Find where the given text appears and provide that cell's center as (x, y) coordinate. 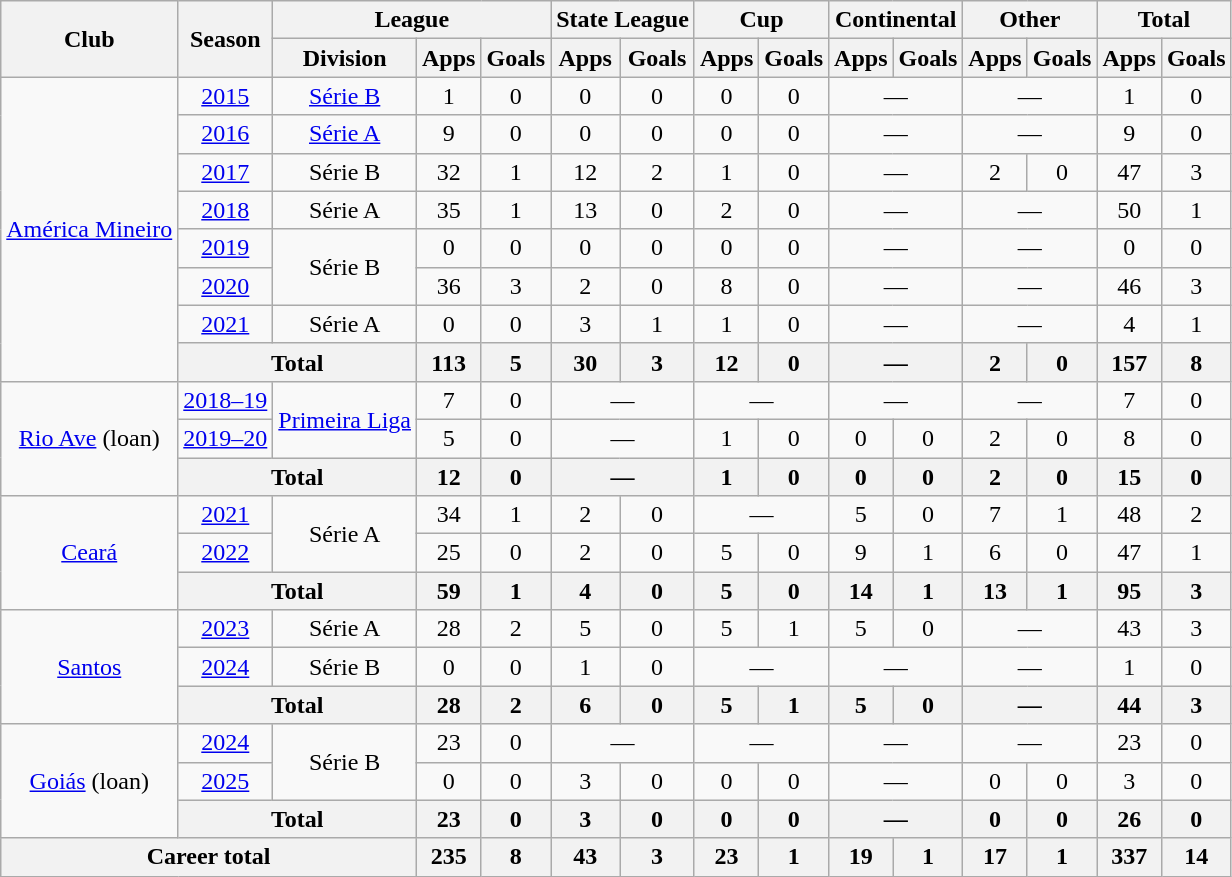
19 (861, 857)
17 (995, 857)
Rio Ave (loan) (90, 438)
América Mineiro (90, 229)
State League (623, 20)
2018 (226, 210)
337 (1129, 857)
59 (449, 591)
50 (1129, 210)
2022 (226, 553)
2019 (226, 248)
34 (449, 515)
2018–19 (226, 400)
25 (449, 553)
Goiás (loan) (90, 781)
46 (1129, 286)
Santos (90, 667)
26 (1129, 819)
2025 (226, 781)
2023 (226, 629)
30 (586, 362)
League (412, 20)
235 (449, 857)
2017 (226, 172)
48 (1129, 515)
95 (1129, 591)
Cup (761, 20)
Division (345, 58)
2016 (226, 134)
157 (1129, 362)
2020 (226, 286)
Club (90, 39)
Season (226, 39)
2015 (226, 96)
Ceará (90, 553)
Other (1030, 20)
Continental (896, 20)
Primeira Liga (345, 419)
Career total (209, 857)
35 (449, 210)
32 (449, 172)
44 (1129, 705)
113 (449, 362)
36 (449, 286)
2019–20 (226, 438)
15 (1129, 477)
